Pinpoint the cell where the given text exists, returning its [X, Y] midpoint coordinate. 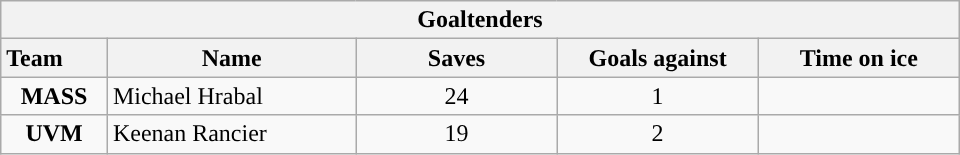
Michael Hrabal [232, 96]
24 [456, 96]
Time on ice [858, 58]
UVM [54, 134]
Keenan Rancier [232, 134]
19 [456, 134]
Team [54, 58]
Goals against [658, 58]
Goaltenders [480, 20]
Saves [456, 58]
1 [658, 96]
MASS [54, 96]
2 [658, 134]
Name [232, 58]
